For the text-containing cell, return its midpoint in [x, y] coordinate format. 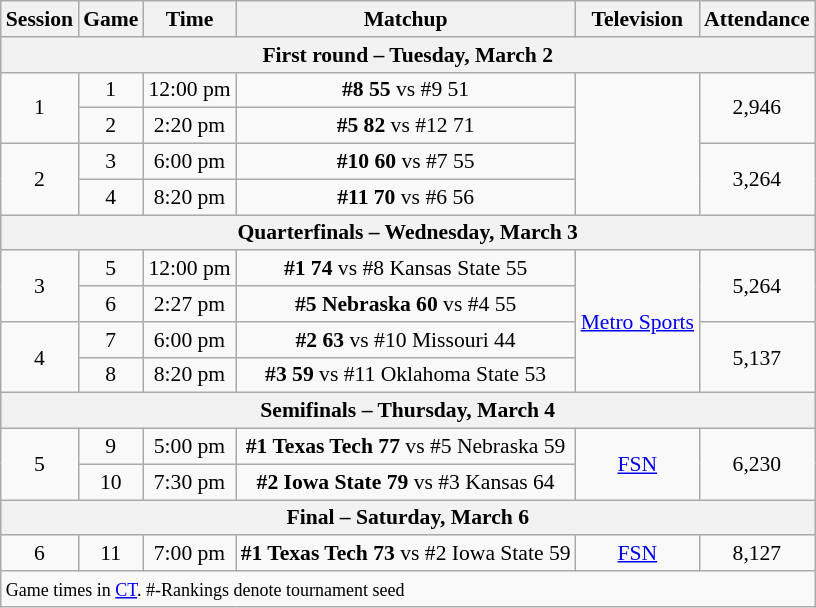
Metro Sports [638, 322]
7:00 pm [189, 554]
5,137 [757, 358]
#11 70 vs #6 56 [406, 197]
Game [110, 19]
2:20 pm [189, 126]
11 [110, 554]
9 [110, 447]
Television [638, 19]
#2 63 vs #10 Missouri 44 [406, 340]
First round – Tuesday, March 2 [408, 55]
#1 Texas Tech 73 vs #2 Iowa State 59 [406, 554]
2,946 [757, 108]
#1 Texas Tech 77 vs #5 Nebraska 59 [406, 447]
#5 82 vs #12 71 [406, 126]
8,127 [757, 554]
5,264 [757, 286]
5:00 pm [189, 447]
Final – Saturday, March 6 [408, 518]
#2 Iowa State 79 vs #3 Kansas 64 [406, 482]
Time [189, 19]
7 [110, 340]
Quarterfinals – Wednesday, March 3 [408, 233]
8 [110, 375]
Semifinals – Thursday, March 4 [408, 411]
Game times in CT. #-Rankings denote tournament seed [408, 589]
Session [40, 19]
6,230 [757, 464]
Attendance [757, 19]
#3 59 vs #11 Oklahoma State 53 [406, 375]
#5 Nebraska 60 vs #4 55 [406, 304]
10 [110, 482]
#1 74 vs #8 Kansas State 55 [406, 269]
Matchup [406, 19]
#10 60 vs #7 55 [406, 162]
3,264 [757, 180]
7:30 pm [189, 482]
2:27 pm [189, 304]
#8 55 vs #9 51 [406, 90]
